Pinpoint the cell where the given text exists, returning its (X, Y) midpoint coordinate. 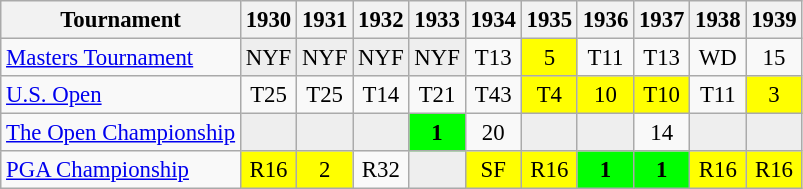
1933 (437, 20)
1936 (605, 20)
T10 (662, 95)
2 (325, 170)
WD (718, 58)
1938 (718, 20)
20 (493, 133)
Tournament (121, 20)
3 (774, 95)
T21 (437, 95)
1934 (493, 20)
T14 (381, 95)
T43 (493, 95)
1931 (325, 20)
SF (493, 170)
U.S. Open (121, 95)
1937 (662, 20)
R32 (381, 170)
PGA Championship (121, 170)
14 (662, 133)
T4 (549, 95)
15 (774, 58)
Masters Tournament (121, 58)
1935 (549, 20)
The Open Championship (121, 133)
5 (549, 58)
1939 (774, 20)
1930 (268, 20)
10 (605, 95)
1932 (381, 20)
